Output the [x, y] coordinate of the center of the cell containing the given text.  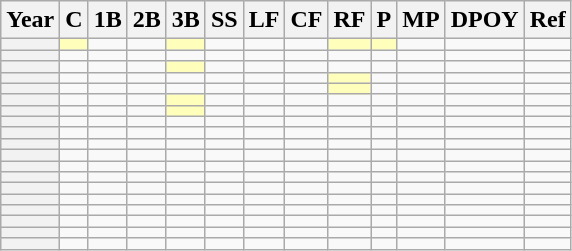
2B [146, 20]
MP [421, 20]
P [384, 20]
DPOY [484, 20]
1B [108, 20]
SS [224, 20]
RF [350, 20]
LF [264, 20]
Year [30, 20]
CF [306, 20]
C [74, 20]
3B [186, 20]
Ref [548, 20]
